Return the [x, y] coordinate for the center point of the cell that contains the specified text.  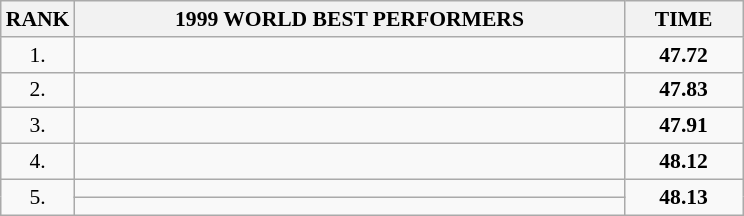
47.91 [684, 126]
2. [38, 90]
5. [38, 197]
47.83 [684, 90]
48.12 [684, 162]
1999 WORLD BEST PERFORMERS [349, 19]
3. [38, 126]
48.13 [684, 197]
4. [38, 162]
47.72 [684, 55]
TIME [684, 19]
RANK [38, 19]
1. [38, 55]
